Return the [x, y] coordinate for the center point of the cell that contains the specified text.  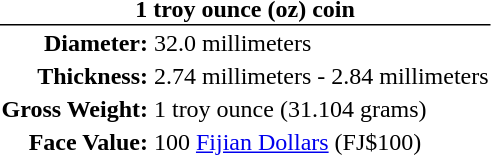
Thickness: [74, 77]
Diameter: [74, 43]
2.74 millimeters - 2.84 millimeters [321, 77]
Gross Weight: [74, 109]
1 troy ounce (31.104 grams) [321, 109]
32.0 millimeters [321, 43]
